Extract the (x, y) coordinate from the center of the cell holding the provided text.  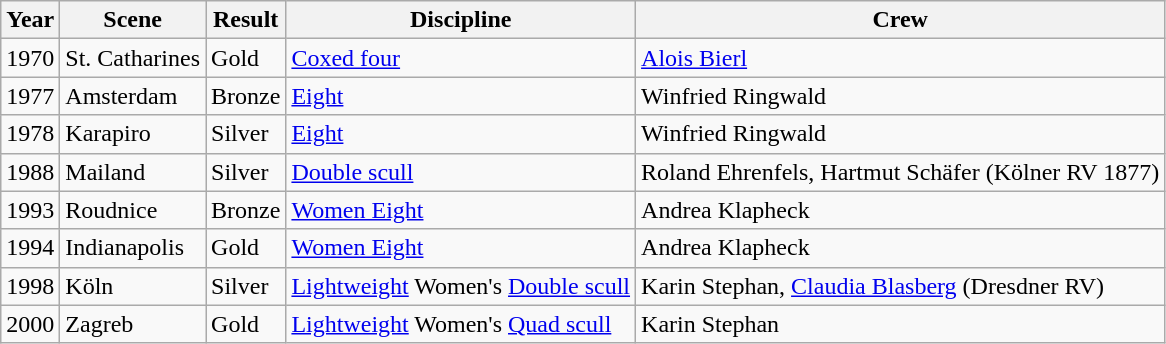
Scene (133, 20)
Indianapolis (133, 248)
Lightweight Women's Quad scull (461, 324)
1977 (30, 96)
Coxed four (461, 58)
Köln (133, 286)
1998 (30, 286)
Mailand (133, 172)
Karin Stephan (900, 324)
1988 (30, 172)
2000 (30, 324)
Result (246, 20)
1993 (30, 210)
Karapiro (133, 134)
Year (30, 20)
Roudnice (133, 210)
1970 (30, 58)
Zagreb (133, 324)
St. Catharines (133, 58)
1994 (30, 248)
Double scull (461, 172)
Crew (900, 20)
Lightweight Women's Double scull (461, 286)
Karin Stephan, Claudia Blasberg (Dresdner RV) (900, 286)
Amsterdam (133, 96)
Alois Bierl (900, 58)
Discipline (461, 20)
Roland Ehrenfels, Hartmut Schäfer (Kölner RV 1877) (900, 172)
1978 (30, 134)
